Identify which cell holds the provided text, then report its [X, Y] central coordinate. 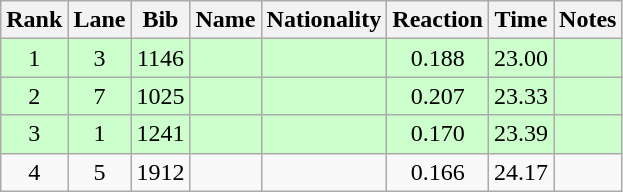
24.17 [520, 172]
Name [226, 20]
Notes [588, 20]
0.207 [438, 96]
23.39 [520, 134]
2 [34, 96]
0.170 [438, 134]
1912 [160, 172]
0.166 [438, 172]
Rank [34, 20]
1146 [160, 58]
Reaction [438, 20]
7 [100, 96]
5 [100, 172]
Lane [100, 20]
Nationality [324, 20]
1241 [160, 134]
23.33 [520, 96]
Bib [160, 20]
23.00 [520, 58]
4 [34, 172]
Time [520, 20]
0.188 [438, 58]
1025 [160, 96]
